Search for the cell housing the specified text and yield its (x, y) center coordinate. 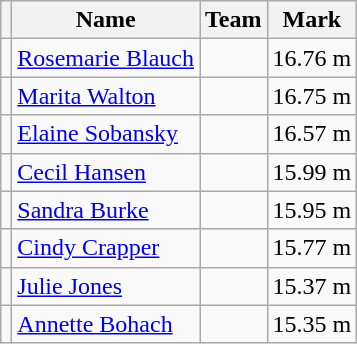
Marita Walton (106, 96)
Julie Jones (106, 286)
16.57 m (312, 134)
Elaine Sobansky (106, 134)
Rosemarie Blauch (106, 58)
Sandra Burke (106, 210)
16.75 m (312, 96)
15.77 m (312, 248)
Name (106, 20)
16.76 m (312, 58)
15.95 m (312, 210)
Cindy Crapper (106, 248)
15.35 m (312, 324)
15.37 m (312, 286)
15.99 m (312, 172)
Cecil Hansen (106, 172)
Annette Bohach (106, 324)
Mark (312, 20)
Team (234, 20)
